Detect which cell encompasses the target text, then output its [X, Y] center coordinate. 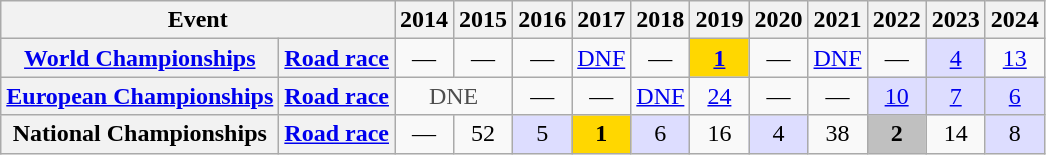
2015 [484, 20]
2016 [542, 20]
52 [484, 134]
8 [1014, 134]
2020 [778, 20]
10 [896, 96]
2014 [424, 20]
13 [1014, 58]
Event [198, 20]
2024 [1014, 20]
2021 [838, 20]
14 [956, 134]
16 [720, 134]
DNE [454, 96]
7 [956, 96]
National Championships [140, 134]
2019 [720, 20]
2017 [602, 20]
5 [542, 134]
24 [720, 96]
2022 [896, 20]
2 [896, 134]
2018 [660, 20]
2023 [956, 20]
World Championships [140, 58]
38 [838, 134]
European Championships [140, 96]
